Output the (x, y) coordinate of the center of the cell containing the given text.  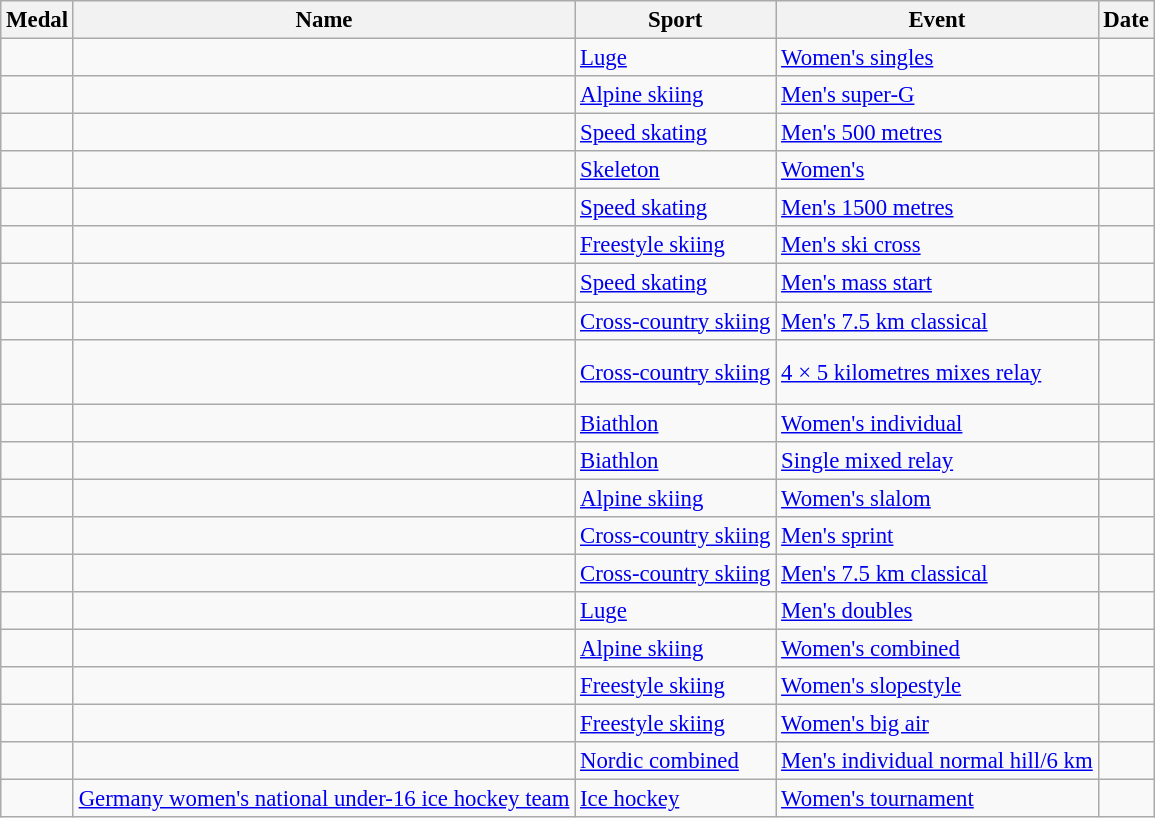
Women's (937, 170)
Sport (676, 20)
Women's singles (937, 58)
Men's mass start (937, 283)
Men's ski cross (937, 245)
Date (1126, 20)
Ice hockey (676, 799)
Men's 500 metres (937, 133)
Women's big air (937, 724)
Women's individual (937, 423)
Skeleton (676, 170)
Men's individual normal hill/6 km (937, 761)
Germany women's national under-16 ice hockey team (324, 799)
Event (937, 20)
Men's doubles (937, 611)
Women's slopestyle (937, 686)
4 × 5 kilometres mixes relay (937, 372)
Men's super-G (937, 95)
Men's 1500 metres (937, 208)
Medal (38, 20)
Women's combined (937, 648)
Single mixed relay (937, 460)
Name (324, 20)
Nordic combined (676, 761)
Women's tournament (937, 799)
Women's slalom (937, 498)
Men's sprint (937, 536)
